Identify which cell holds the provided text, then report its (X, Y) central coordinate. 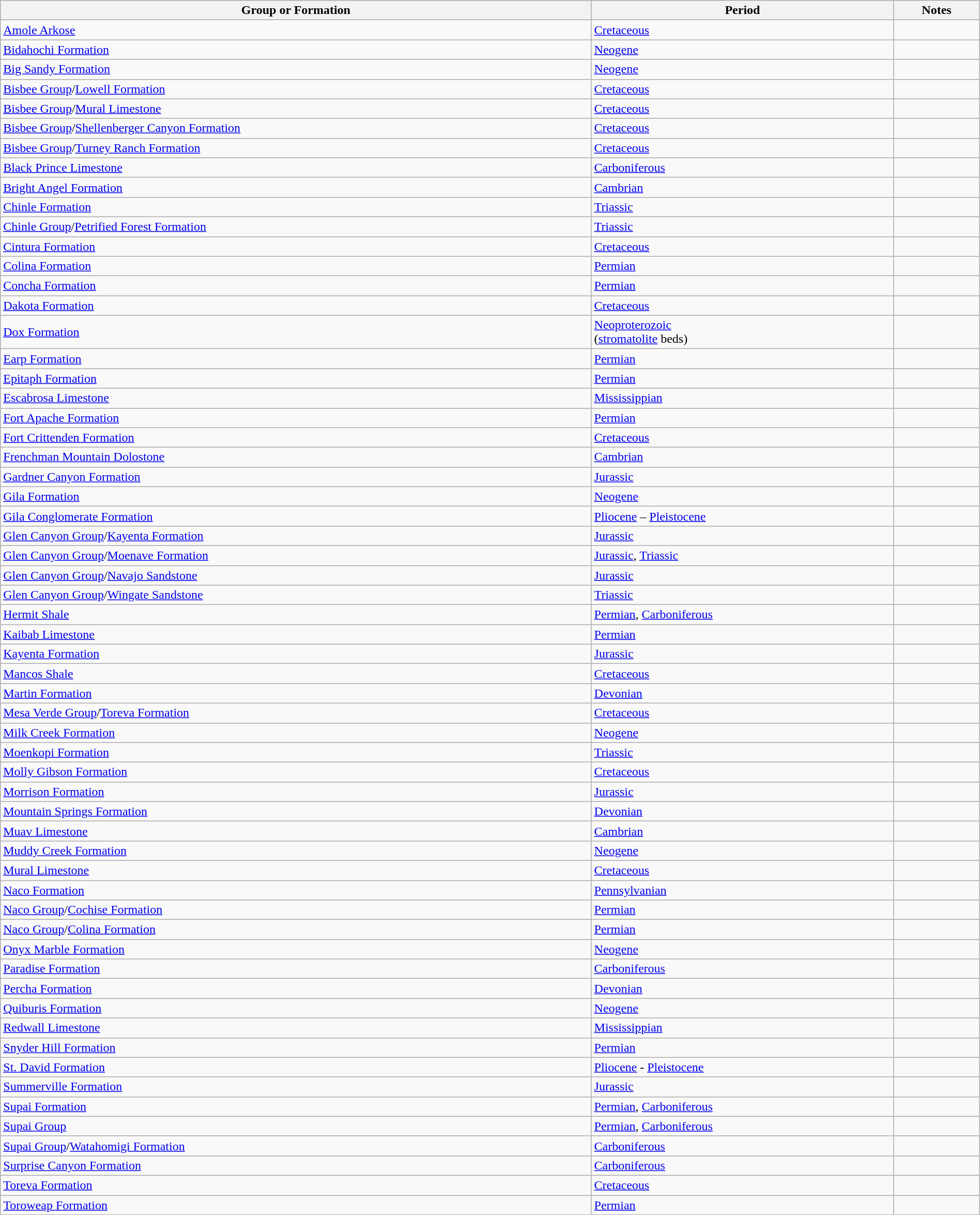
Bisbee Group/Turney Ranch Formation (296, 148)
Supai Group (296, 1126)
Pennsylvanian (742, 890)
Supai Group/Watahomigi Formation (296, 1146)
Paradise Formation (296, 969)
Colina Formation (296, 266)
Onyx Marble Formation (296, 949)
Jurassic, Triassic (742, 555)
Morrison Formation (296, 792)
Naco Formation (296, 890)
St. David Formation (296, 1067)
Muddy Creek Formation (296, 850)
Milk Creek Formation (296, 733)
Mountain Springs Formation (296, 811)
Percha Formation (296, 989)
Molly Gibson Formation (296, 772)
Concha Formation (296, 286)
Naco Group/Colina Formation (296, 930)
Bidahochi Formation (296, 50)
Glen Canyon Group/Moenave Formation (296, 555)
Snyder Hill Formation (296, 1047)
Chinle Formation (296, 207)
Mesa Verde Group/Toreva Formation (296, 713)
Bisbee Group/Mural Limestone (296, 109)
Moenkopi Formation (296, 752)
Pliocene - Pleistocene (742, 1067)
Surprise Canyon Formation (296, 1165)
Bright Angel Formation (296, 187)
Dox Formation (296, 332)
Supai Formation (296, 1106)
Summerville Formation (296, 1087)
Quiburis Formation (296, 1008)
Notes (937, 10)
Group or Formation (296, 10)
Bisbee Group/Lowell Formation (296, 89)
Glen Canyon Group/Kayenta Formation (296, 536)
Amole Arkose (296, 30)
Escabrosa Limestone (296, 398)
Redwall Limestone (296, 1028)
Hermit Shale (296, 615)
Mancos Shale (296, 674)
Pliocene – Pleistocene (742, 516)
Glen Canyon Group/Navajo Sandstone (296, 575)
Fort Apache Formation (296, 418)
Chinle Group/Petrified Forest Formation (296, 226)
Toreva Formation (296, 1185)
Gila Conglomerate Formation (296, 516)
Mural Limestone (296, 870)
Epitaph Formation (296, 378)
Kayenta Formation (296, 654)
Bisbee Group/Shellenberger Canyon Formation (296, 128)
Glen Canyon Group/Wingate Sandstone (296, 595)
Gila Formation (296, 496)
Martin Formation (296, 693)
Dakota Formation (296, 306)
Kaibab Limestone (296, 634)
Muav Limestone (296, 831)
Toroweap Formation (296, 1205)
Gardner Canyon Formation (296, 477)
Frenchman Mountain Dolostone (296, 457)
Naco Group/Cochise Formation (296, 910)
Earp Formation (296, 359)
Black Prince Limestone (296, 168)
Fort Crittenden Formation (296, 437)
Neoproterozoic(stromatolite beds) (742, 332)
Period (742, 10)
Big Sandy Formation (296, 69)
Cintura Formation (296, 247)
